Determine the (X, Y) coordinate at the center of the cell enclosing the given text.  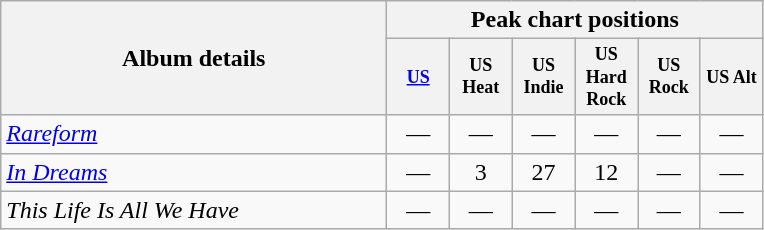
US Alt (732, 77)
US Indie (544, 77)
Rareform (194, 134)
Peak chart positions (575, 20)
US Heat (480, 77)
12 (606, 172)
This Life Is All We Have (194, 210)
US Rock (670, 77)
27 (544, 172)
US (418, 77)
In Dreams (194, 172)
Album details (194, 58)
3 (480, 172)
US Hard Rock (606, 77)
